Return the (X, Y) coordinate for the center point of the cell that contains the specified text.  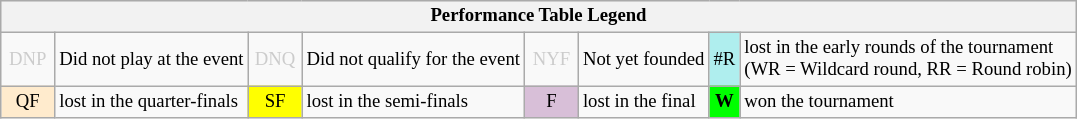
lost in the quarter-finals (152, 102)
lost in the early rounds of the tournament(WR = Wildcard round, RR = Round robin) (908, 60)
Did not play at the event (152, 60)
Did not qualify for the event (413, 60)
lost in the final (643, 102)
NYF (551, 60)
won the tournament (908, 102)
DNP (28, 60)
lost in the semi-finals (413, 102)
QF (28, 102)
F (551, 102)
Performance Table Legend (538, 16)
Not yet founded (643, 60)
SF (275, 102)
#R (724, 60)
DNQ (275, 60)
W (724, 102)
